Extract the [X, Y] coordinate from the center of the cell holding the provided text.  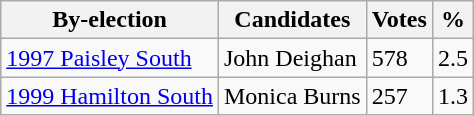
1999 Hamilton South [110, 96]
By-election [110, 20]
John Deighan [292, 58]
1.3 [452, 96]
Votes [399, 20]
% [452, 20]
578 [399, 58]
Candidates [292, 20]
257 [399, 96]
Monica Burns [292, 96]
1997 Paisley South [110, 58]
2.5 [452, 58]
